Capture the cell that displays the provided text and extract its [X, Y] central coordinate. 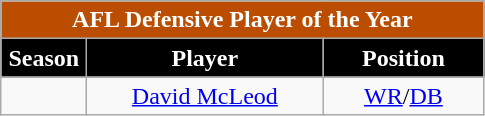
Season [44, 58]
David McLeod [205, 96]
Player [205, 58]
WR/DB [404, 96]
AFL Defensive Player of the Year [242, 20]
Position [404, 58]
